For the text-containing cell, return its midpoint in [X, Y] coordinate format. 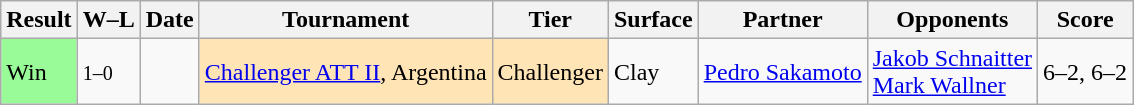
Surface [653, 20]
Challenger ATT II, Argentina [346, 72]
6–2, 6–2 [1086, 72]
Win [39, 72]
Score [1086, 20]
Clay [653, 72]
Result [39, 20]
Tier [550, 20]
Partner [782, 20]
Tournament [346, 20]
Challenger [550, 72]
Date [170, 20]
Pedro Sakamoto [782, 72]
1–0 [108, 72]
Opponents [952, 20]
Jakob Schnaitter Mark Wallner [952, 72]
W–L [108, 20]
